Locate the cell with the specified text and output its (X, Y) center coordinate. 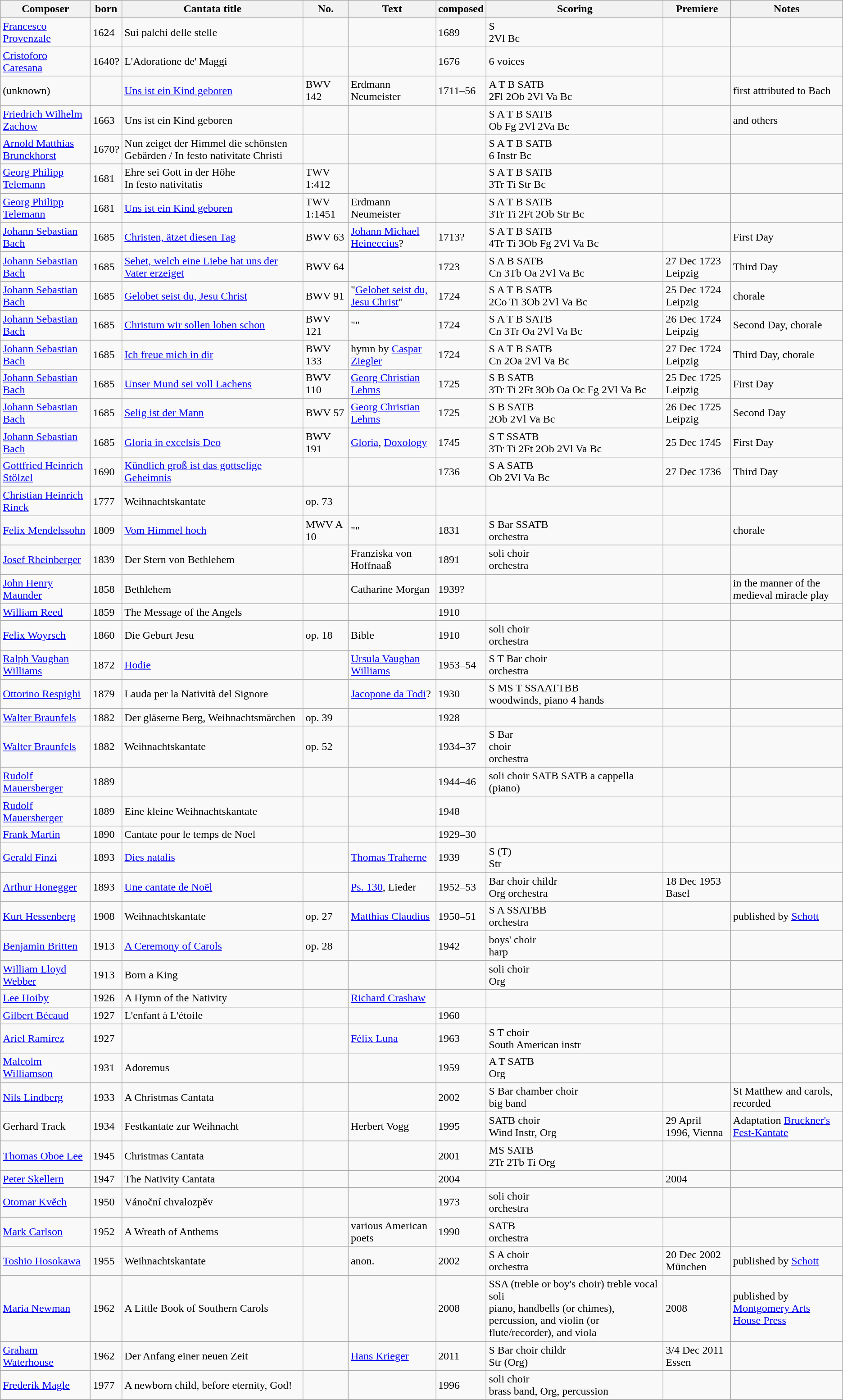
1723 (461, 267)
1908 (106, 916)
1926 (106, 998)
Peter Skellern (45, 1179)
in the manner of the medieval miracle play (786, 589)
S Barchoirorchestra (575, 746)
The Nativity Cantata (213, 1179)
A Ceremony of Carols (213, 946)
Graham Waterhouse (45, 1356)
Benjamin Britten (45, 946)
Catharine Morgan (392, 589)
"Gelobet seist du, Jesu Christ" (392, 295)
1952–53 (461, 887)
1928 (461, 717)
Malcolm Williamson (45, 1068)
Ariel Ramírez (45, 1039)
Une cantate de Noël (213, 887)
op. 18 (326, 635)
S A SATBOb 2Vl Va Bc (575, 472)
1931 (106, 1068)
TWV 1:1451 (326, 208)
Frederik Magle (45, 1386)
composed (461, 9)
1942 (461, 946)
25 Dec 1725Leipzig (697, 384)
soli choirbrass band, Org, percussion (575, 1386)
Kurt Hessenberg (45, 916)
Cantata title (213, 9)
1963 (461, 1039)
Christen, ätzet diesen Tag (213, 237)
2011 (461, 1356)
1948 (461, 811)
first attributed to Bach (786, 91)
27 Dec 1724Leipzig (697, 354)
various American poets (392, 1232)
Cristoforo Caresana (45, 61)
Festkantate zur Weihnacht (213, 1126)
1689 (461, 32)
S A T B SATBOb Fg 2Vl 2Va Bc (575, 120)
1690 (106, 472)
Ursula Vaughan Williams (392, 665)
1891 (461, 559)
Der Anfang einer neuen Zeit (213, 1356)
Ralph Vaughan Williams (45, 665)
1736 (461, 472)
S B SATB3Tr Ti 2Ft 3Ob Oa Oc Fg 2Vl Va Bc (575, 384)
Felix Woyrsch (45, 635)
Selig ist der Mann (213, 414)
26 Dec 1725Leipzig (697, 414)
29 April 1996, Vienna (697, 1126)
Matthias Claudius (392, 916)
25 Dec 1745 (697, 442)
1890 (106, 835)
A newborn child, before eternity, God! (213, 1386)
25 Dec 1724Leipzig (697, 295)
op. 73 (326, 501)
Third Day, chorale (786, 354)
Hodie (213, 665)
TWV 1:412 (326, 178)
S A T B SATBCn 3Tr Oa 2Vl Va Bc (575, 325)
Dies natalis (213, 858)
1950–51 (461, 916)
Bar choir childrOrg orchestra (575, 887)
1950 (106, 1202)
Gelobet seist du, Jesu Christ (213, 295)
1624 (106, 32)
Gilbert Bécaud (45, 1015)
Felix Mendelssohn (45, 531)
Ottorino Respighi (45, 694)
1879 (106, 694)
1990 (461, 1232)
1676 (461, 61)
1977 (106, 1386)
A Hymn of the Nativity (213, 998)
S A T B SATB4Tr Ti 3Ob Fg 2Vl Va Bc (575, 237)
1996 (461, 1386)
1933 (106, 1097)
(unknown) (45, 91)
1955 (106, 1261)
S MS T SSAATTBBwoodwinds, piano 4 hands (575, 694)
No. (326, 9)
A T SATBOrg (575, 1068)
1713? (461, 237)
soli choirOrg (575, 975)
S A choirorchestra (575, 1261)
L'enfant à L'étoile (213, 1015)
Frank Martin (45, 835)
S B SATB2Ob 2Vl Va Bc (575, 414)
S T SSATB3Tr Ti 2Ft 2Ob 2Vl Va Bc (575, 442)
Christum wir sollen loben schon (213, 325)
op. 28 (326, 946)
Nun zeiget der Himmel die schönsten Gebärden / In festo nativitate Christi (213, 150)
BWV 191 (326, 442)
Christmas Cantata (213, 1156)
Cantate pour le temps de Noel (213, 835)
Josef Rheinberger (45, 559)
1860 (106, 635)
BWV 110 (326, 384)
BWV 91 (326, 295)
Hans Krieger (392, 1356)
Vánoční chvalozpěv (213, 1202)
BWV 57 (326, 414)
S A T B SATB6 Instr Bc (575, 150)
soli choir SATB SATB a cappella (piano) (575, 782)
2001 (461, 1156)
1663 (106, 120)
1934 (106, 1126)
MWV A 10 (326, 531)
27 Dec 1723Leipzig (697, 267)
Ps. 130, Lieder (392, 887)
1944–46 (461, 782)
boys' choirharp (575, 946)
Friedrich Wilhelm Zachow (45, 120)
26 Dec 1724Leipzig (697, 325)
Composer (45, 9)
1952 (106, 1232)
S Bar choir childr Str (Org) (575, 1356)
St Matthew and carols, recorded (786, 1097)
1939 (461, 858)
William Reed (45, 612)
Gloria, Doxology (392, 442)
and others (786, 120)
Ehre sei Gott in der HöheIn festo nativitatis (213, 178)
S A T B SATB3Tr Ti 2Ft 2Ob Str Bc (575, 208)
BWV 142 (326, 91)
Kündlich groß ist das gottselige Geheimnis (213, 472)
BWV 64 (326, 267)
S T choirSouth American instr (575, 1039)
op. 39 (326, 717)
Arthur Honegger (45, 887)
1930 (461, 694)
Richard Crashaw (392, 998)
Félix Luna (392, 1039)
Franziska von Hoffnaaß (392, 559)
op. 27 (326, 916)
1959 (461, 1068)
Toshio Hosokawa (45, 1261)
1831 (461, 531)
Eine kleine Weihnachtskantate (213, 811)
born (106, 9)
1995 (461, 1126)
Gerhard Track (45, 1126)
S T Bar choirorchestra (575, 665)
1872 (106, 665)
Der Stern von Bethlehem (213, 559)
Sui palchi delle stelle (213, 32)
Scoring (575, 9)
Notes (786, 9)
Johann Michael Heineccius? (392, 237)
27 Dec 1736 (697, 472)
Second Day (786, 414)
Gerald Finzi (45, 858)
Ich freue mich in dir (213, 354)
3/4 Dec 2011Essen (697, 1356)
S A T B SATB2Co Ti 3Ob 2Vl Va Bc (575, 295)
S A B SATBCn 3Tb Oa 2Vl Va Bc (575, 267)
1711–56 (461, 91)
Bethlehem (213, 589)
1934–37 (461, 746)
1858 (106, 589)
Arnold Matthias Brunckhorst (45, 150)
BWV 63 (326, 237)
John Henry Maunder (45, 589)
Text (392, 9)
Lee Hoiby (45, 998)
6 voices (575, 61)
1809 (106, 531)
Lauda per la Natività del Signore (213, 694)
Nils Lindberg (45, 1097)
1973 (461, 1202)
Vom Himmel hoch (213, 531)
Adaptation Bruckner's Fest-Kantate (786, 1126)
Jacopone da Todi? (392, 694)
A T B SATB2Fl 2Ob 2Vl Va Bc (575, 91)
1640? (106, 61)
L'Adoratione de' Maggi (213, 61)
Second Day, chorale (786, 325)
1947 (106, 1179)
Herbert Vogg (392, 1126)
Der gläserne Berg, Weihnachtsmärchen (213, 717)
S A T B SATBCn 2Oa 2Vl Va Bc (575, 354)
Francesco Provenzale (45, 32)
1960 (461, 1015)
Gottfried Heinrich Stölzel (45, 472)
S Bar chamber choirbig band (575, 1097)
Sehet, welch eine Liebe hat uns der Vater erzeiget (213, 267)
Maria Newman (45, 1309)
hymn by Caspar Ziegler (392, 354)
S (T)Str (575, 858)
S Bar SSATBorchestra (575, 531)
MS SATB2Tr 2Tb Ti Org (575, 1156)
18 Dec 1953Basel (697, 887)
The Message of the Angels (213, 612)
S A SSATBBorchestra (575, 916)
1939? (461, 589)
1745 (461, 442)
1953–54 (461, 665)
SATB choirWind Instr, Org (575, 1126)
Unser Mund sei voll Lachens (213, 384)
S2Vl Bc (575, 32)
A Little Book of Southern Carols (213, 1309)
BWV 121 (326, 325)
Born a King (213, 975)
Christian Heinrich Rinck (45, 501)
op. 52 (326, 746)
Otomar Kvěch (45, 1202)
William Lloyd Webber (45, 975)
published by Montgomery Arts House Press (786, 1309)
1859 (106, 612)
Thomas Traherne (392, 858)
Thomas Oboe Lee (45, 1156)
Mark Carlson (45, 1232)
1839 (106, 559)
anon. (392, 1261)
1929–30 (461, 835)
Bible (392, 635)
SSA (treble or boy's choir) treble vocal solipiano, handbells (or chimes), percussion, and violin (or flute/recorder), and viola (575, 1309)
A Christmas Cantata (213, 1097)
Die Geburt Jesu (213, 635)
BWV 133 (326, 354)
Premiere (697, 9)
1945 (106, 1156)
A Wreath of Anthems (213, 1232)
S A T B SATB3Tr Ti Str Bc (575, 178)
SATBorchestra (575, 1232)
1670? (106, 150)
Gloria in excelsis Deo (213, 442)
1777 (106, 501)
20 Dec 2002München (697, 1261)
Adoremus (213, 1068)
